Determine the [X, Y] coordinate at the center of the cell enclosing the given text.  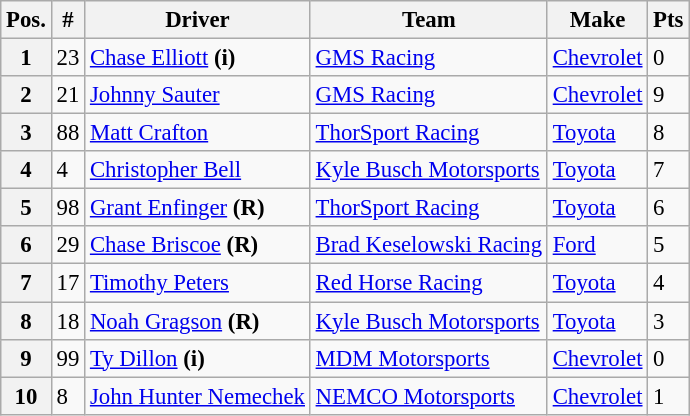
Team [428, 20]
Timothy Peters [198, 283]
Make [597, 20]
Ty Dillon (i) [198, 358]
18 [68, 321]
2 [26, 95]
Ford [597, 245]
John Hunter Nemechek [198, 396]
88 [68, 133]
Christopher Bell [198, 170]
Chase Briscoe (R) [198, 245]
Brad Keselowski Racing [428, 245]
10 [26, 396]
Johnny Sauter [198, 95]
17 [68, 283]
23 [68, 58]
Pts [668, 20]
29 [68, 245]
98 [68, 208]
# [68, 20]
Grant Enfinger (R) [198, 208]
Chase Elliott (i) [198, 58]
Red Horse Racing [428, 283]
99 [68, 358]
Pos. [26, 20]
Driver [198, 20]
Matt Crafton [198, 133]
21 [68, 95]
Noah Gragson (R) [198, 321]
NEMCO Motorsports [428, 396]
MDM Motorsports [428, 358]
